Find where the given text appears and provide that cell's center as [X, Y] coordinate. 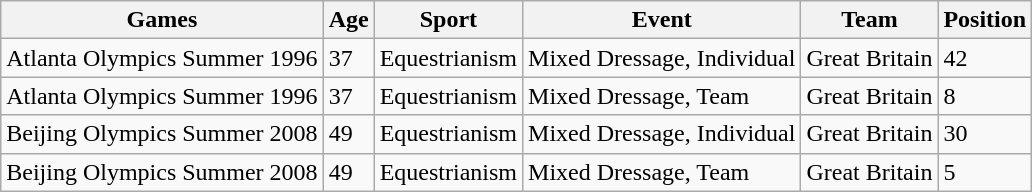
Event [662, 20]
30 [985, 134]
Age [348, 20]
42 [985, 58]
8 [985, 96]
Games [162, 20]
Team [870, 20]
5 [985, 172]
Position [985, 20]
Sport [448, 20]
